Pinpoint the cell where the given text exists, returning its [X, Y] midpoint coordinate. 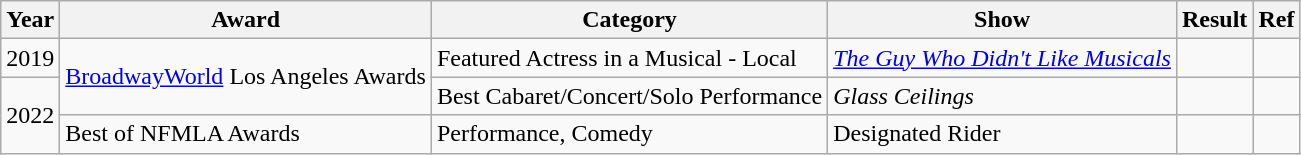
Category [629, 20]
Year [30, 20]
Award [246, 20]
Performance, Comedy [629, 134]
Show [1002, 20]
2019 [30, 58]
Best Cabaret/Concert/Solo Performance [629, 96]
Designated Rider [1002, 134]
2022 [30, 115]
Result [1214, 20]
Glass Ceilings [1002, 96]
The Guy Who Didn't Like Musicals [1002, 58]
Best of NFMLA Awards [246, 134]
BroadwayWorld Los Angeles Awards [246, 77]
Ref [1276, 20]
Featured Actress in a Musical - Local [629, 58]
